Determine the [x, y] coordinate at the center of the cell enclosing the given text.  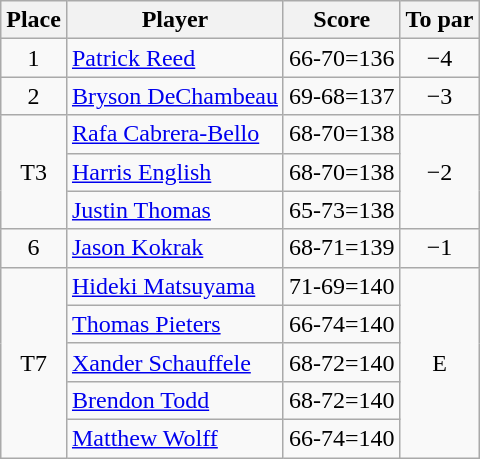
−1 [440, 248]
Matthew Wolff [174, 438]
−3 [440, 96]
T3 [34, 172]
69-68=137 [342, 96]
−2 [440, 172]
2 [34, 96]
Hideki Matsuyama [174, 286]
Harris English [174, 172]
66-70=136 [342, 58]
Justin Thomas [174, 210]
To par [440, 20]
Jason Kokrak [174, 248]
1 [34, 58]
68-71=139 [342, 248]
Place [34, 20]
Score [342, 20]
Xander Schauffele [174, 362]
E [440, 362]
Player [174, 20]
Patrick Reed [174, 58]
Brendon Todd [174, 400]
Rafa Cabrera-Bello [174, 134]
71-69=140 [342, 286]
Bryson DeChambeau [174, 96]
6 [34, 248]
−4 [440, 58]
T7 [34, 362]
Thomas Pieters [174, 324]
65-73=138 [342, 210]
